From the cell containing the given text, extract its center point as [x, y] coordinate. 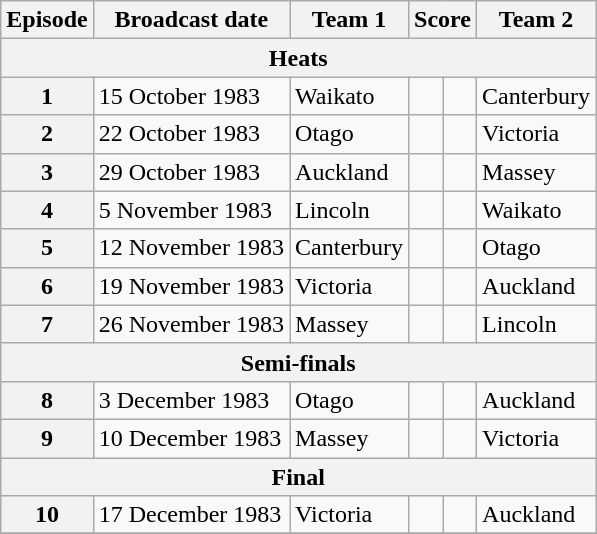
5 November 1983 [191, 210]
Team 2 [536, 20]
4 [47, 210]
3 December 1983 [191, 400]
8 [47, 400]
Score [443, 20]
1 [47, 96]
22 October 1983 [191, 134]
Episode [47, 20]
Semi-finals [298, 362]
19 November 1983 [191, 286]
10 December 1983 [191, 438]
15 October 1983 [191, 96]
Broadcast date [191, 20]
3 [47, 172]
Heats [298, 58]
10 [47, 515]
17 December 1983 [191, 515]
26 November 1983 [191, 324]
6 [47, 286]
Team 1 [350, 20]
7 [47, 324]
9 [47, 438]
Final [298, 477]
12 November 1983 [191, 248]
5 [47, 248]
2 [47, 134]
29 October 1983 [191, 172]
